Detect which cell encompasses the target text, then output its [X, Y] center coordinate. 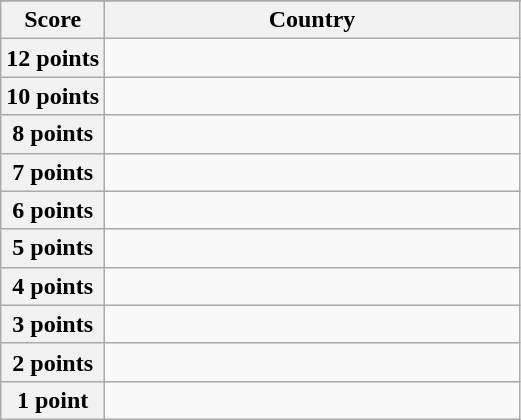
10 points [53, 96]
5 points [53, 248]
7 points [53, 172]
4 points [53, 286]
3 points [53, 324]
6 points [53, 210]
Score [53, 20]
12 points [53, 58]
Country [312, 20]
1 point [53, 400]
2 points [53, 362]
8 points [53, 134]
